Identify which cell holds the provided text, then report its (x, y) central coordinate. 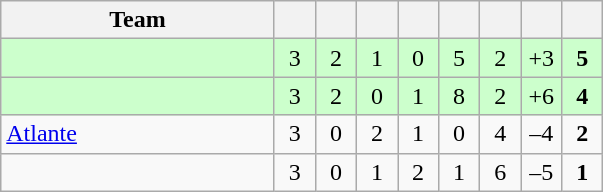
–5 (542, 172)
Team (138, 20)
+3 (542, 58)
–4 (542, 134)
Atlante (138, 134)
+6 (542, 96)
8 (460, 96)
6 (500, 172)
